Provide the (X, Y) coordinate of the cell's center where the given text is located.  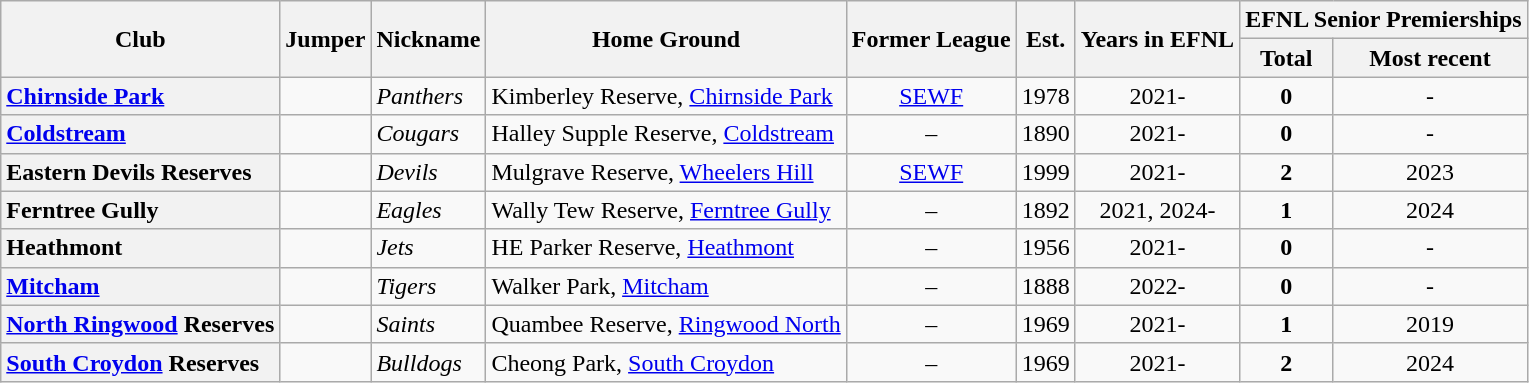
Walker Park, Mitcham (666, 286)
Coldstream (140, 134)
Tigers (428, 286)
Wally Tew Reserve, Ferntree Gully (666, 210)
South Croydon Reserves (140, 362)
Ferntree Gully (140, 210)
Most recent (1430, 58)
2022- (1157, 286)
Cougars (428, 134)
Est. (1046, 39)
Former League (931, 39)
Panthers (428, 96)
1892 (1046, 210)
Mitcham (140, 286)
HE Parker Reserve, Heathmont (666, 248)
Nickname (428, 39)
Mulgrave Reserve, Wheelers Hill (666, 172)
Quambee Reserve, Ringwood North (666, 324)
2021, 2024- (1157, 210)
1978 (1046, 96)
Club (140, 39)
Kimberley Reserve, Chirnside Park (666, 96)
1999 (1046, 172)
Cheong Park, South Croydon (666, 362)
1956 (1046, 248)
Jets (428, 248)
Home Ground (666, 39)
Years in EFNL (1157, 39)
Eagles (428, 210)
2019 (1430, 324)
Heathmont (140, 248)
Eastern Devils Reserves (140, 172)
2023 (1430, 172)
Bulldogs (428, 362)
North Ringwood Reserves (140, 324)
Total (1286, 58)
Halley Supple Reserve, Coldstream (666, 134)
Saints (428, 324)
1888 (1046, 286)
Chirnside Park (140, 96)
EFNL Senior Premierships (1384, 20)
Jumper (326, 39)
1890 (1046, 134)
Devils (428, 172)
